Pinpoint the cell where the given text exists, returning its [X, Y] midpoint coordinate. 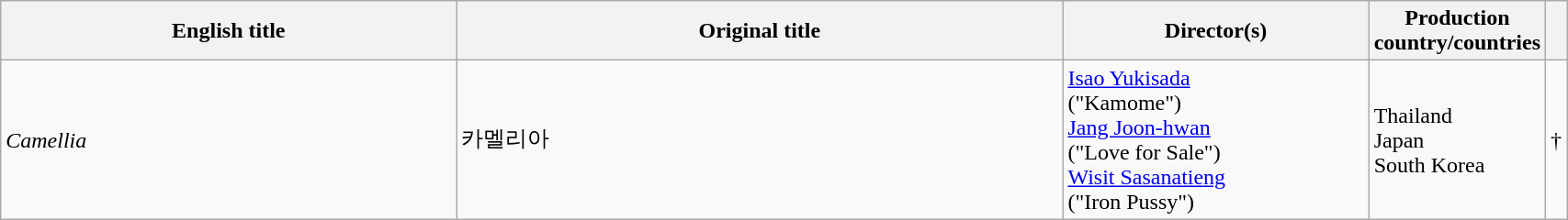
Isao Yukisada("Kamome")Jang Joon-hwan("Love for Sale")Wisit Sasanatieng("Iron Pussy") [1216, 139]
† [1556, 139]
ThailandJapanSouth Korea [1457, 139]
Production country/countries [1457, 31]
Director(s) [1216, 31]
English title [229, 31]
Camellia [229, 139]
Original title [760, 31]
카멜리아 [760, 139]
